Scan for the cell matching the given text and deliver its (X, Y) coordinate at center. 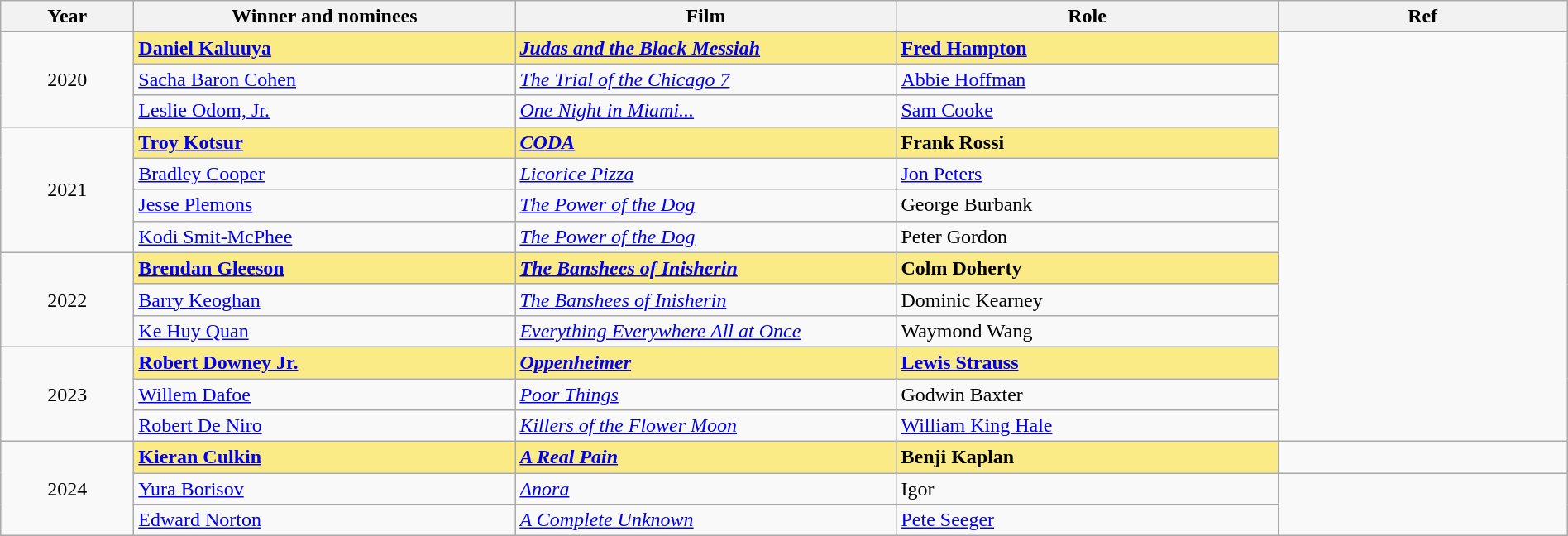
Edward Norton (324, 520)
Dominic Kearney (1087, 299)
Yura Borisov (324, 489)
2020 (68, 79)
Sacha Baron Cohen (324, 79)
Anora (706, 489)
Waymond Wang (1087, 331)
Pete Seeger (1087, 520)
Film (706, 17)
2022 (68, 299)
Sam Cooke (1087, 111)
Benji Kaplan (1087, 457)
Year (68, 17)
Oppenheimer (706, 362)
Jesse Plemons (324, 205)
Poor Things (706, 395)
2024 (68, 489)
Robert Downey Jr. (324, 362)
One Night in Miami... (706, 111)
Peter Gordon (1087, 237)
A Real Pain (706, 457)
William King Hale (1087, 426)
2023 (68, 394)
Bradley Cooper (324, 174)
Abbie Hoffman (1087, 79)
Fred Hampton (1087, 48)
Willem Dafoe (324, 395)
Lewis Strauss (1087, 362)
The Trial of the Chicago 7 (706, 79)
Kieran Culkin (324, 457)
Godwin Baxter (1087, 395)
Leslie Odom, Jr. (324, 111)
Judas and the Black Messiah (706, 48)
George Burbank (1087, 205)
Troy Kotsur (324, 142)
Brendan Gleeson (324, 268)
Licorice Pizza (706, 174)
CODA (706, 142)
Robert De Niro (324, 426)
Colm Doherty (1087, 268)
Jon Peters (1087, 174)
Ke Huy Quan (324, 331)
Ref (1422, 17)
Frank Rossi (1087, 142)
Role (1087, 17)
Killers of the Flower Moon (706, 426)
Igor (1087, 489)
Everything Everywhere All at Once (706, 331)
Daniel Kaluuya (324, 48)
Barry Keoghan (324, 299)
Kodi Smit-McPhee (324, 237)
2021 (68, 189)
Winner and nominees (324, 17)
A Complete Unknown (706, 520)
